Search for the cell housing the specified text and yield its (X, Y) center coordinate. 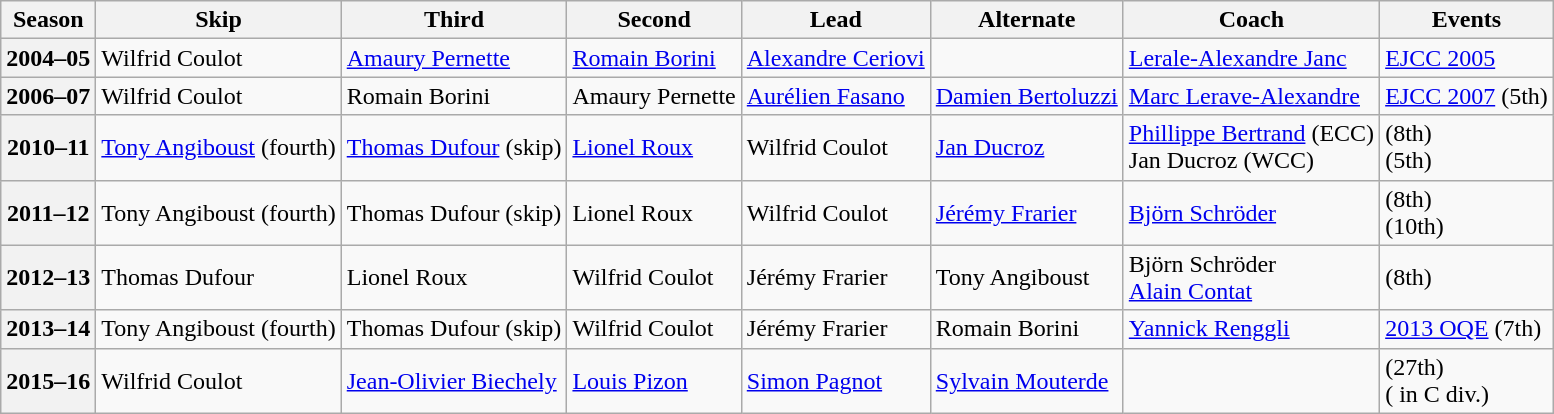
2004–05 (48, 58)
Phillippe Bertrand (ECC)Jan Ducroz (WCC) (1251, 148)
Damien Bertoluzzi (1026, 96)
Jean-Olivier Biechely (454, 380)
(27th)( in C div.) (1467, 380)
2012–13 (48, 278)
Jan Ducroz (1026, 148)
Aurélien Fasano (836, 96)
Lead (836, 20)
EJCC 2005 (1467, 58)
Lerale-Alexandre Janc (1251, 58)
Alexandre Ceriovi (836, 58)
2011–12 (48, 212)
Thomas Dufour (218, 278)
Björn SchröderAlain Contat (1251, 278)
EJCC 2007 (5th) (1467, 96)
Björn Schröder (1251, 212)
(8th) (10th) (1467, 212)
Louis Pizon (654, 380)
2015–16 (48, 380)
Third (454, 20)
Sylvain Mouterde (1026, 380)
2006–07 (48, 96)
Simon Pagnot (836, 380)
2013 OQE (7th) (1467, 329)
(8th) (1467, 278)
2013–14 (48, 329)
Marc Lerave-Alexandre (1251, 96)
Skip (218, 20)
Yannick Renggli (1251, 329)
Coach (1251, 20)
Second (654, 20)
Season (48, 20)
Events (1467, 20)
2010–11 (48, 148)
Alternate (1026, 20)
(8th) (5th) (1467, 148)
Tony Angiboust (1026, 278)
